Find where the given text appears and provide that cell's center as (x, y) coordinate. 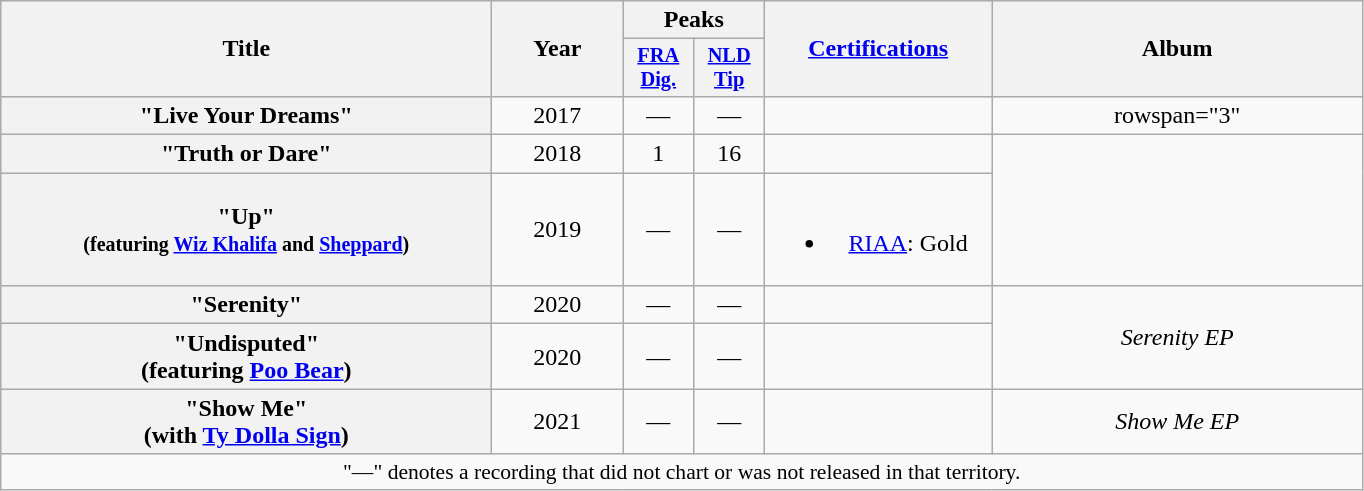
1 (658, 154)
"—" denotes a recording that did not chart or was not released in that territory. (682, 472)
NLDTip (730, 68)
Serenity EP (1178, 338)
Peaks (694, 20)
RIAA: Gold (878, 230)
Album (1178, 49)
FRADig. (658, 68)
"Undisputed"(featuring Poo Bear) (246, 356)
Certifications (878, 49)
"Live Your Dreams" (246, 115)
rowspan="3" (1178, 115)
"Show Me"(with Ty Dolla Sign) (246, 422)
"Truth or Dare" (246, 154)
"Serenity" (246, 305)
Year (558, 49)
Show Me EP (1178, 422)
16 (730, 154)
2017 (558, 115)
2021 (558, 422)
"Up"(featuring Wiz Khalifa and Sheppard) (246, 230)
2019 (558, 230)
2018 (558, 154)
Title (246, 49)
